Detect which cell encompasses the target text, then output its (x, y) center coordinate. 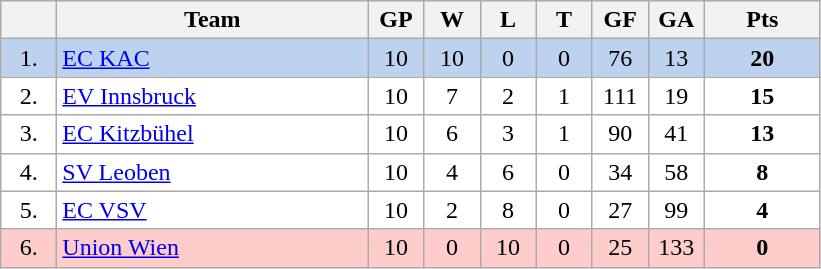
76 (620, 58)
Union Wien (212, 248)
90 (620, 134)
41 (676, 134)
EC Kitzbühel (212, 134)
5. (29, 210)
Team (212, 20)
GP (396, 20)
15 (762, 96)
25 (620, 248)
58 (676, 172)
6. (29, 248)
3. (29, 134)
133 (676, 248)
3 (508, 134)
20 (762, 58)
GF (620, 20)
GA (676, 20)
EV Innsbruck (212, 96)
SV Leoben (212, 172)
111 (620, 96)
EC VSV (212, 210)
27 (620, 210)
T (564, 20)
7 (452, 96)
EC KAC (212, 58)
W (452, 20)
1. (29, 58)
99 (676, 210)
4. (29, 172)
2. (29, 96)
19 (676, 96)
L (508, 20)
Pts (762, 20)
34 (620, 172)
